Locate the cell with the specified text and output its (X, Y) center coordinate. 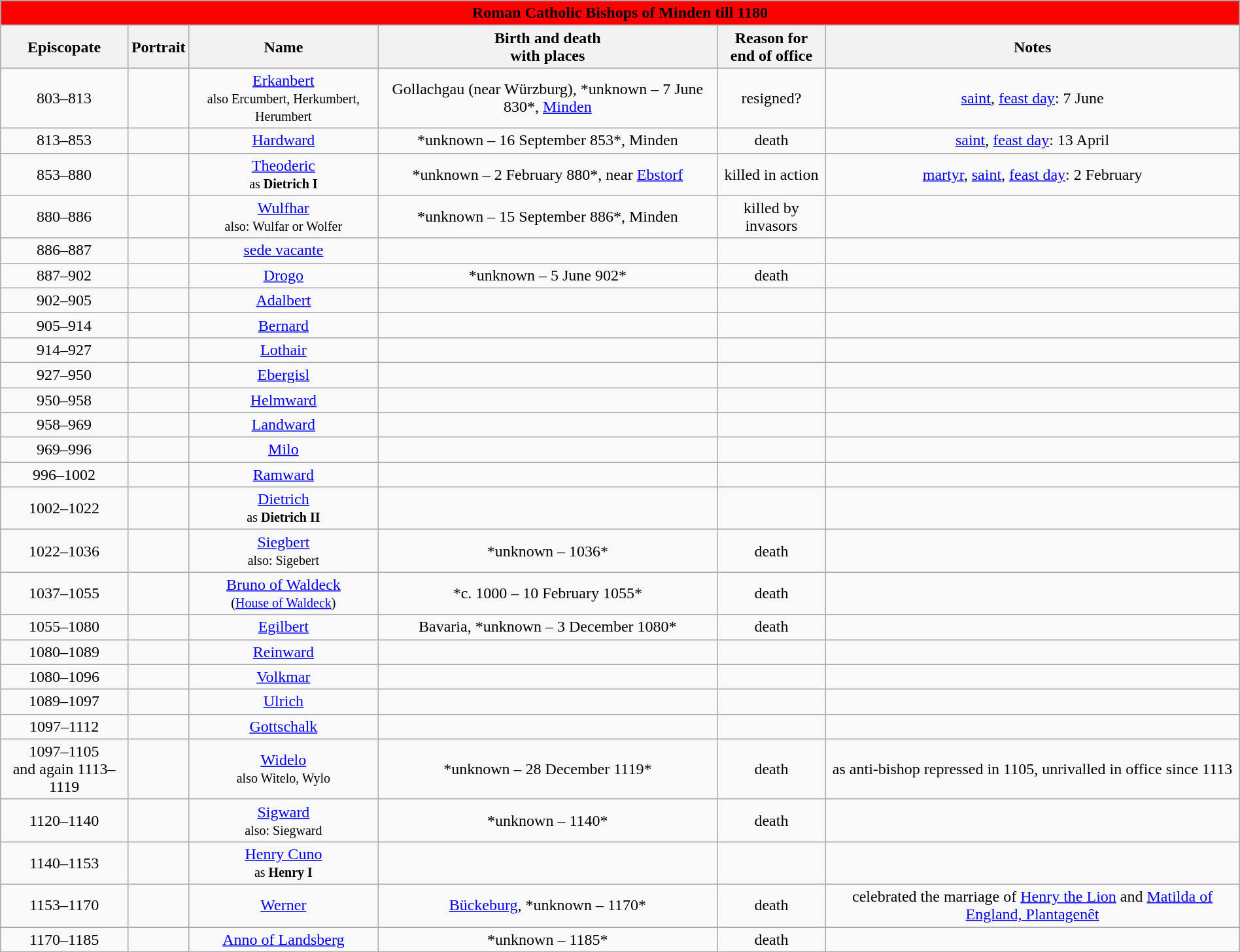
Helmward (284, 399)
Volkmar (284, 677)
*unknown – 1140* (548, 820)
813–853 (64, 141)
*unknown – 16 September 853*, Minden (548, 141)
Anno of Landsberg (284, 940)
Dietrichas Dietrich II (284, 509)
*unknown – 1036* (548, 551)
Bückeburg, *unknown – 1170* (548, 905)
saint, feast day: 7 June (1032, 98)
902–905 (64, 300)
Wideloalso Witelo, Wylo (284, 769)
killed by invasors (772, 217)
Birth and deathwith places (548, 47)
*c. 1000 – 10 February 1055* (548, 594)
803–813 (64, 98)
905–914 (64, 325)
*unknown – 5 June 902* (548, 275)
853–880 (64, 174)
martyr, saint, feast day: 2 February (1032, 174)
1080–1096 (64, 677)
as anti-bishop repressed in 1105, unrivalled in office since 1113 (1032, 769)
sede vacante (284, 250)
880–886 (64, 217)
1080–1089 (64, 652)
Bruno of Waldeck(House of Waldeck) (284, 594)
Reason for end of office (772, 47)
1170–1185 (64, 940)
Landward (284, 425)
Bavaria, *unknown – 3 December 1080* (548, 627)
Roman Catholic Bishops of Minden till 1180 (620, 13)
Ulrich (284, 702)
1089–1097 (64, 702)
1002–1022 (64, 509)
887–902 (64, 275)
Wulfharalso: Wulfar or Wolfer (284, 217)
saint, feast day: 13 April (1032, 141)
*unknown – 28 December 1119* (548, 769)
Lothair (284, 350)
Drogo (284, 275)
Notes (1032, 47)
Sigwardalso: Siegward (284, 820)
Egilbert (284, 627)
969–996 (64, 450)
Hardward (284, 141)
1022–1036 (64, 551)
*unknown – 2 February 880*, near Ebstorf (548, 174)
*unknown – 15 September 886*, Minden (548, 217)
958–969 (64, 425)
996–1002 (64, 475)
Name (284, 47)
1140–1153 (64, 863)
1097–1105 and again 1113–1119 (64, 769)
*unknown – 1185* (548, 940)
1097–1112 (64, 726)
Theodericas Dietrich I (284, 174)
Reinward (284, 652)
Milo (284, 450)
Adalbert (284, 300)
killed in action (772, 174)
Siegbertalso: Sigebert (284, 551)
resigned? (772, 98)
celebrated the marriage of Henry the Lion and Matilda of England, Plantagenêt (1032, 905)
Werner (284, 905)
914–927 (64, 350)
Ramward (284, 475)
Erkanbertalso Ercumbert, Herkumbert, Herumbert (284, 98)
1153–1170 (64, 905)
Ebergisl (284, 375)
1037–1055 (64, 594)
1120–1140 (64, 820)
Bernard (284, 325)
Portrait (158, 47)
1055–1080 (64, 627)
Gottschalk (284, 726)
927–950 (64, 375)
Henry Cunoas Henry I (284, 863)
Episcopate (64, 47)
Gollachgau (near Würzburg), *unknown – 7 June 830*, Minden (548, 98)
886–887 (64, 250)
950–958 (64, 399)
